Return [x, y] of the center of cell containing provided text 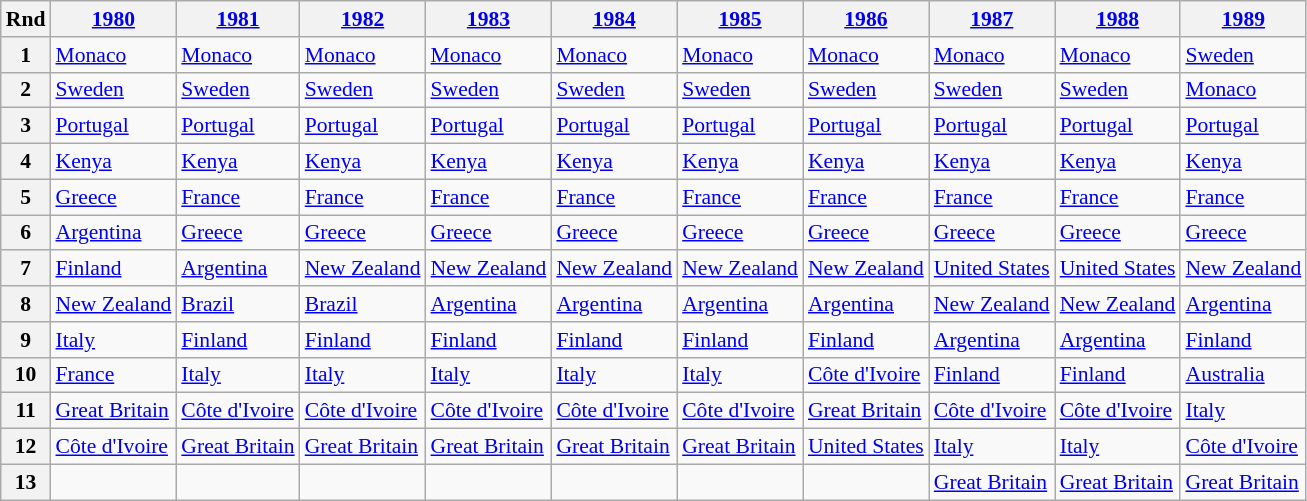
8 [26, 304]
1984 [614, 19]
1986 [866, 19]
Rnd [26, 19]
11 [26, 411]
2 [26, 90]
1987 [992, 19]
10 [26, 375]
1988 [1118, 19]
9 [26, 340]
7 [26, 269]
13 [26, 482]
1989 [1243, 19]
Australia [1243, 375]
3 [26, 126]
1983 [489, 19]
6 [26, 233]
4 [26, 162]
1981 [238, 19]
1982 [363, 19]
12 [26, 447]
1980 [113, 19]
1 [26, 55]
1985 [740, 19]
5 [26, 197]
